Extract the (X, Y) coordinate from the center of the cell holding the provided text.  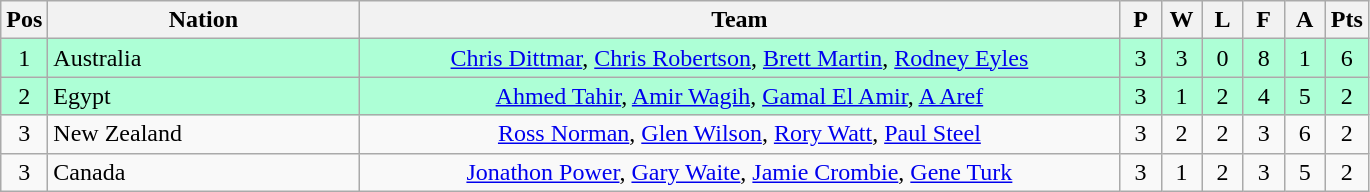
8 (1264, 58)
Pos (24, 20)
Egypt (204, 96)
Nation (204, 20)
Jonathon Power, Gary Waite, Jamie Crombie, Gene Turk (740, 172)
0 (1222, 58)
L (1222, 20)
Ahmed Tahir, Amir Wagih, Gamal El Amir, A Aref (740, 96)
Chris Dittmar, Chris Robertson, Brett Martin, Rodney Eyles (740, 58)
Pts (1346, 20)
Australia (204, 58)
F (1264, 20)
Canada (204, 172)
4 (1264, 96)
New Zealand (204, 134)
Team (740, 20)
A (1304, 20)
W (1182, 20)
Ross Norman, Glen Wilson, Rory Watt, Paul Steel (740, 134)
P (1140, 20)
